For the text-containing cell, return its midpoint in [X, Y] coordinate format. 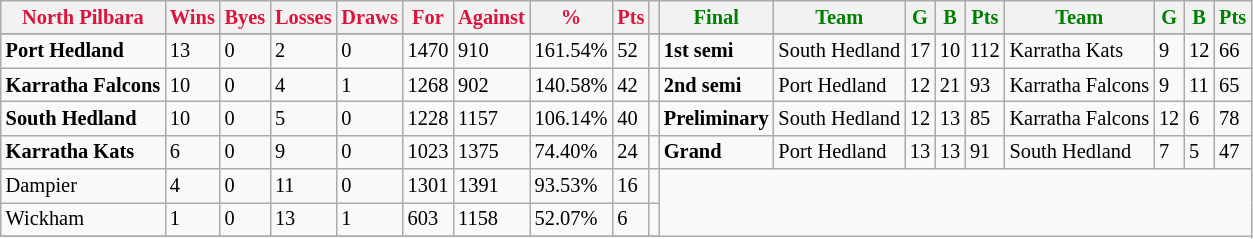
93 [984, 85]
Byes [245, 17]
Wickham [83, 219]
52.07% [572, 219]
21 [950, 85]
78 [1232, 118]
106.14% [572, 118]
112 [984, 51]
40 [630, 118]
93.53% [572, 186]
Wins [192, 17]
1391 [492, 186]
24 [630, 152]
91 [984, 152]
1268 [428, 85]
1023 [428, 152]
7 [1169, 152]
603 [428, 219]
Final [716, 17]
1157 [492, 118]
1st semi [716, 51]
Losses [303, 17]
1228 [428, 118]
42 [630, 85]
Grand [716, 152]
North Pilbara [83, 17]
Dampier [83, 186]
Against [492, 17]
For [428, 17]
16 [630, 186]
85 [984, 118]
47 [1232, 152]
2 [303, 51]
74.40% [572, 152]
1158 [492, 219]
1375 [492, 152]
65 [1232, 85]
66 [1232, 51]
52 [630, 51]
% [572, 17]
Preliminary [716, 118]
2nd semi [716, 85]
140.58% [572, 85]
17 [920, 51]
910 [492, 51]
902 [492, 85]
1301 [428, 186]
1470 [428, 51]
161.54% [572, 51]
Draws [369, 17]
